Search for the cell housing the specified text and yield its [x, y] center coordinate. 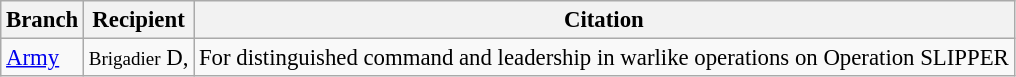
Army [42, 58]
Branch [42, 20]
Brigadier D, [139, 58]
Recipient [139, 20]
Citation [604, 20]
For distinguished command and leadership in warlike operations on Operation SLIPPER [604, 58]
